Identify which cell holds the provided text, then report its [X, Y] central coordinate. 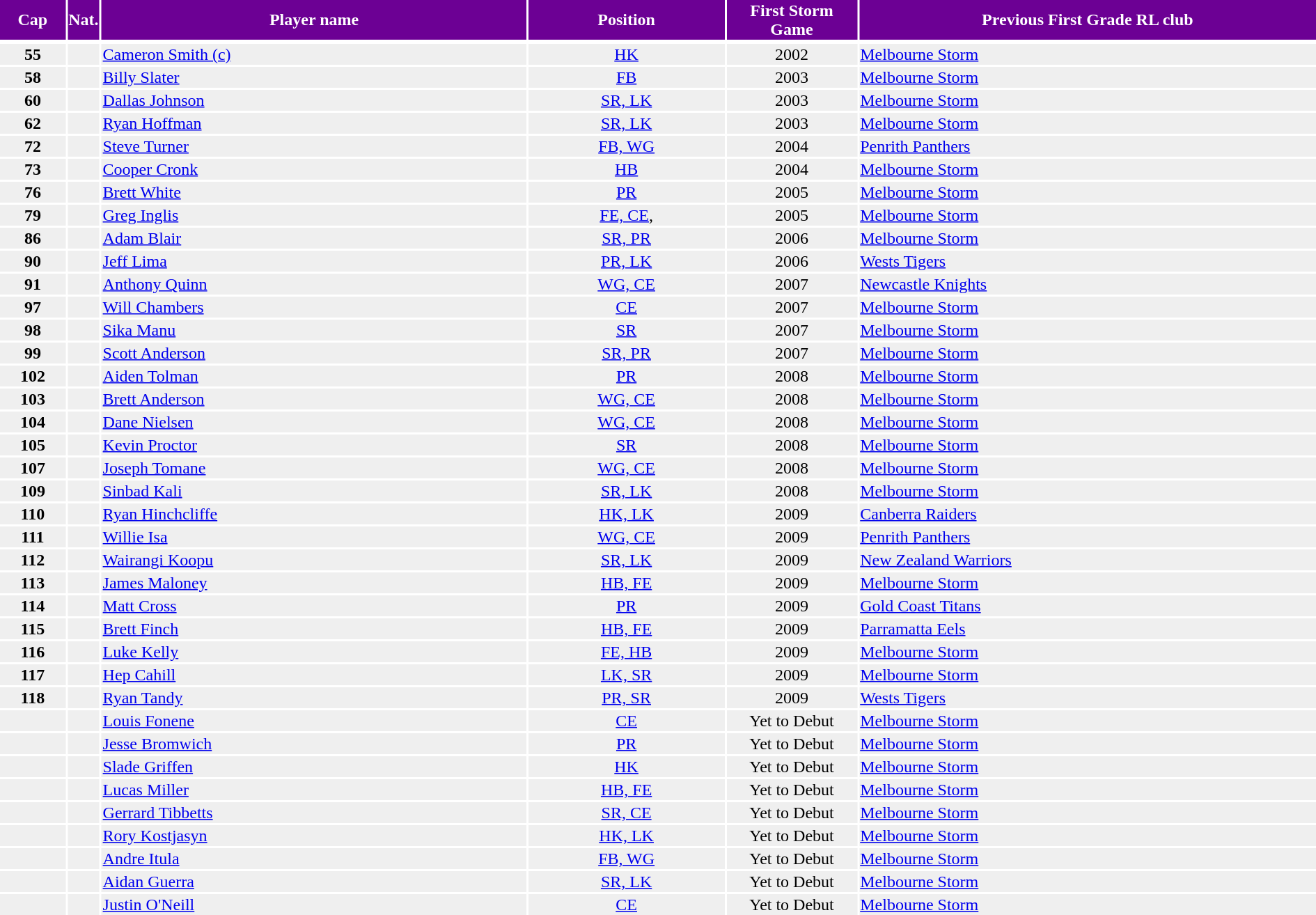
FB [627, 77]
Kevin Proctor [314, 445]
Newcastle Knights [1088, 284]
Slade Griffen [314, 767]
Louis Fonene [314, 721]
Rory Kostjasyn [314, 836]
102 [33, 376]
103 [33, 399]
Parramatta Eels [1088, 629]
Player name [314, 19]
114 [33, 606]
Hep Cahill [314, 675]
Gold Coast Titans [1088, 606]
72 [33, 146]
58 [33, 77]
Luke Kelly [314, 652]
Sinbad Kali [314, 491]
86 [33, 238]
Scott Anderson [314, 353]
Will Chambers [314, 307]
112 [33, 560]
117 [33, 675]
LK, SR [627, 675]
105 [33, 445]
FE, CE, [627, 215]
60 [33, 100]
James Maloney [314, 583]
Steve Turner [314, 146]
109 [33, 491]
Aidan Guerra [314, 882]
2002 [792, 54]
FE, HB [627, 652]
55 [33, 54]
Jeff Lima [314, 261]
Cameron Smith (c) [314, 54]
107 [33, 468]
Previous First Grade RL club [1088, 19]
HB [627, 169]
Brett Finch [314, 629]
Greg Inglis [314, 215]
Brett White [314, 192]
Aiden Tolman [314, 376]
Brett Anderson [314, 399]
Ryan Hoffman [314, 123]
Willie Isa [314, 537]
Sika Manu [314, 330]
Canberra Raiders [1088, 514]
91 [33, 284]
104 [33, 422]
Billy Slater [314, 77]
62 [33, 123]
Jesse Bromwich [314, 744]
Ryan Hinchcliffe [314, 514]
79 [33, 215]
Position [627, 19]
New Zealand Warriors [1088, 560]
Ryan Tandy [314, 698]
110 [33, 514]
116 [33, 652]
Joseph Tomane [314, 468]
76 [33, 192]
99 [33, 353]
Wairangi Koopu [314, 560]
98 [33, 330]
SR, CE [627, 813]
90 [33, 261]
First Storm Game [792, 19]
Dallas Johnson [314, 100]
Nat. [84, 19]
Lucas Miller [314, 790]
Matt Cross [314, 606]
Adam Blair [314, 238]
Dane Nielsen [314, 422]
111 [33, 537]
PR, SR [627, 698]
PR, LK [627, 261]
Cap [33, 19]
Andre Itula [314, 859]
Gerrard Tibbetts [314, 813]
Anthony Quinn [314, 284]
113 [33, 583]
Cooper Cronk [314, 169]
Justin O'Neill [314, 905]
118 [33, 698]
115 [33, 629]
73 [33, 169]
97 [33, 307]
